Determine the (x, y) coordinate at the center of the cell enclosing the given text.  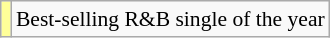
Best-selling R&B single of the year (170, 19)
